Find where the given text appears and provide that cell's center as [x, y] coordinate. 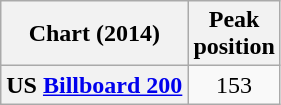
Peakposition [234, 34]
Chart (2014) [94, 34]
US Billboard 200 [94, 85]
153 [234, 85]
